Search for the cell housing the specified text and yield its [x, y] center coordinate. 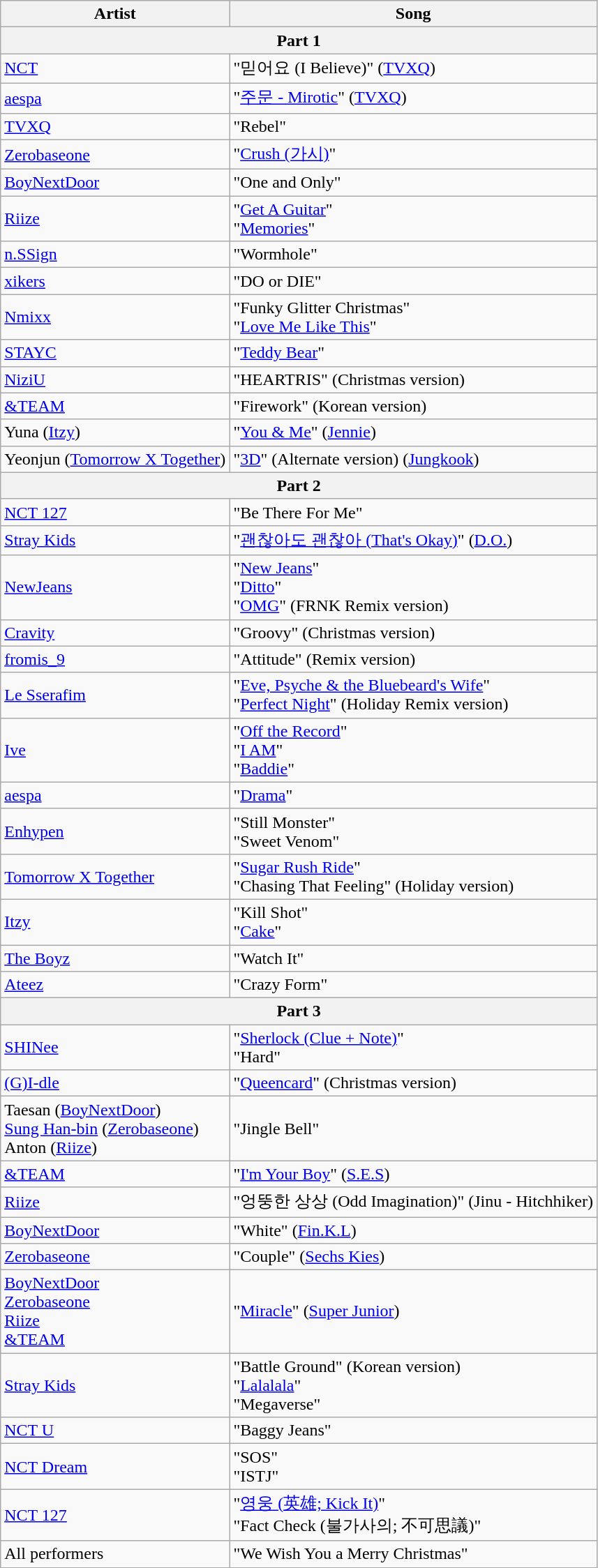
Enhypen [115, 831]
Le Sserafim [115, 695]
TVXQ [115, 126]
"We Wish You a Merry Christmas" [413, 1554]
"One and Only" [413, 183]
"Eve, Psyche & the Bluebeard's Wife""Perfect Night" (Holiday Remix version) [413, 695]
Itzy [115, 922]
Part 2 [299, 485]
NewJeans [115, 587]
NiziU [115, 379]
"Groovy" (Christmas version) [413, 633]
(G)I-dle [115, 1083]
"Crush (가시)" [413, 155]
"Crazy Form" [413, 985]
"White" (Fin.K.L) [413, 1230]
Song [413, 14]
"Jingle Bell" [413, 1129]
"Miracle" (Super Junior) [413, 1311]
The Boyz [115, 958]
STAYC [115, 353]
"Kill Shot""Cake" [413, 922]
"Teddy Bear" [413, 353]
"Sugar Rush Ride""Chasing That Feeling" (Holiday version) [413, 876]
"믿어요 (I Believe)" (TVXQ) [413, 68]
"HEARTRIS" (Christmas version) [413, 379]
"Get A Guitar""Memories" [413, 219]
xikers [115, 281]
"Funky Glitter Christmas""Love Me Like This" [413, 317]
"Baggy Jeans" [413, 1431]
Ateez [115, 985]
Yeonjun (Tomorrow X Together) [115, 459]
"You & Me" (Jennie) [413, 432]
"Be There For Me" [413, 512]
"Queencard" (Christmas version) [413, 1083]
Artist [115, 14]
"Wormhole" [413, 255]
fromis_9 [115, 659]
NCT Dream [115, 1466]
Taesan (BoyNextDoor)Sung Han-bin (Zerobaseone)Anton (Riize) [115, 1129]
NCT [115, 68]
"엉뚱한 상상 (Odd Imagination)" (Jinu - Hitchhiker) [413, 1203]
Part 3 [299, 1011]
"괜찮아도 괜찮아 (That's Okay)" (D.O.) [413, 540]
"Attitude" (Remix version) [413, 659]
"I'm Your Boy" (S.E.S) [413, 1174]
SHINee [115, 1048]
n.SSign [115, 255]
"Still Monster""Sweet Venom" [413, 831]
Tomorrow X Together [115, 876]
Part 1 [299, 40]
Ive [115, 750]
Cravity [115, 633]
All performers [115, 1554]
"Off the Record""I AM""Baddie" [413, 750]
Yuna (Itzy) [115, 432]
"Drama" [413, 795]
"Watch It" [413, 958]
"Sherlock (Clue + Note)""Hard" [413, 1048]
"3D" (Alternate version) (Jungkook) [413, 459]
"Rebel" [413, 126]
"Couple" (Sechs Kies) [413, 1257]
"주문 - Mirotic" (TVXQ) [413, 98]
Nmixx [115, 317]
BoyNextDoorZerobaseoneRiize&TEAM [115, 1311]
"SOS""ISTJ" [413, 1466]
"Battle Ground" (Korean version)"Lalalala""Megaverse" [413, 1385]
"DO or DIE" [413, 281]
"영웅 (英雄; Kick It)""Fact Check (불가사의; 不可思議)" [413, 1515]
NCT U [115, 1431]
"New Jeans""Ditto""OMG" (FRNK Remix version) [413, 587]
"Firework" (Korean version) [413, 406]
